Capture the cell that displays the provided text and extract its (x, y) central coordinate. 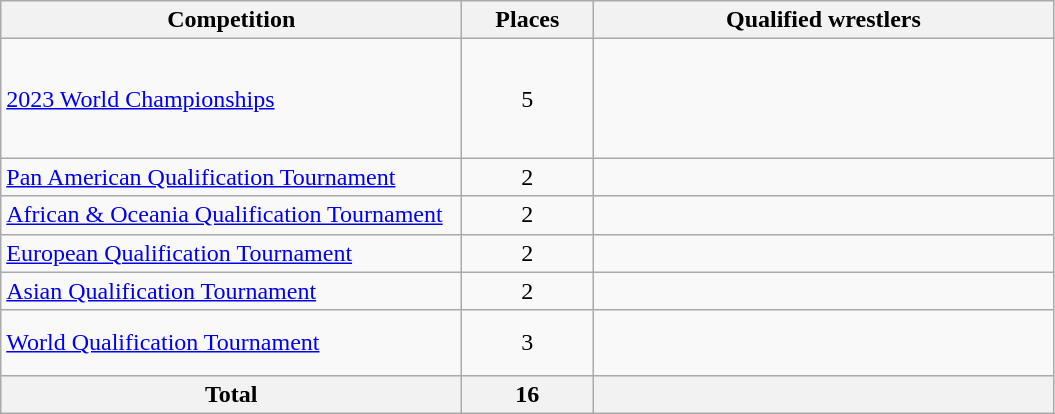
African & Oceania Qualification Tournament (232, 215)
Qualified wrestlers (824, 20)
World Qualification Tournament (232, 342)
16 (528, 394)
Asian Qualification Tournament (232, 291)
Total (232, 394)
Competition (232, 20)
5 (528, 98)
2023 World Championships (232, 98)
3 (528, 342)
Pan American Qualification Tournament (232, 177)
European Qualification Tournament (232, 253)
Places (528, 20)
